Scan for the cell matching the given text and deliver its (x, y) coordinate at center. 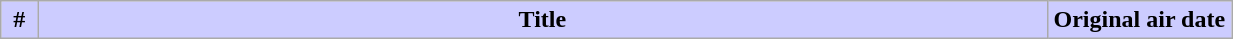
# (20, 20)
Title (542, 20)
Original air date (1140, 20)
